Search for the cell housing the specified text and yield its [X, Y] center coordinate. 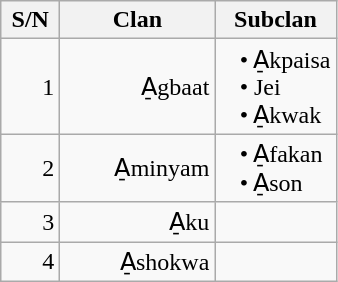
A̠gbaat [138, 86]
A̠shokwa [138, 262]
Subclan [276, 20]
4 [30, 262]
• A̠kpaisa• Jei• A̠kwak [276, 86]
A̠minyam [138, 168]
Clan [138, 20]
• A̠fakan• A̠son [276, 168]
1 [30, 86]
2 [30, 168]
A̠ku [138, 222]
3 [30, 222]
S/N [30, 20]
